Capture the cell that displays the provided text and extract its (X, Y) central coordinate. 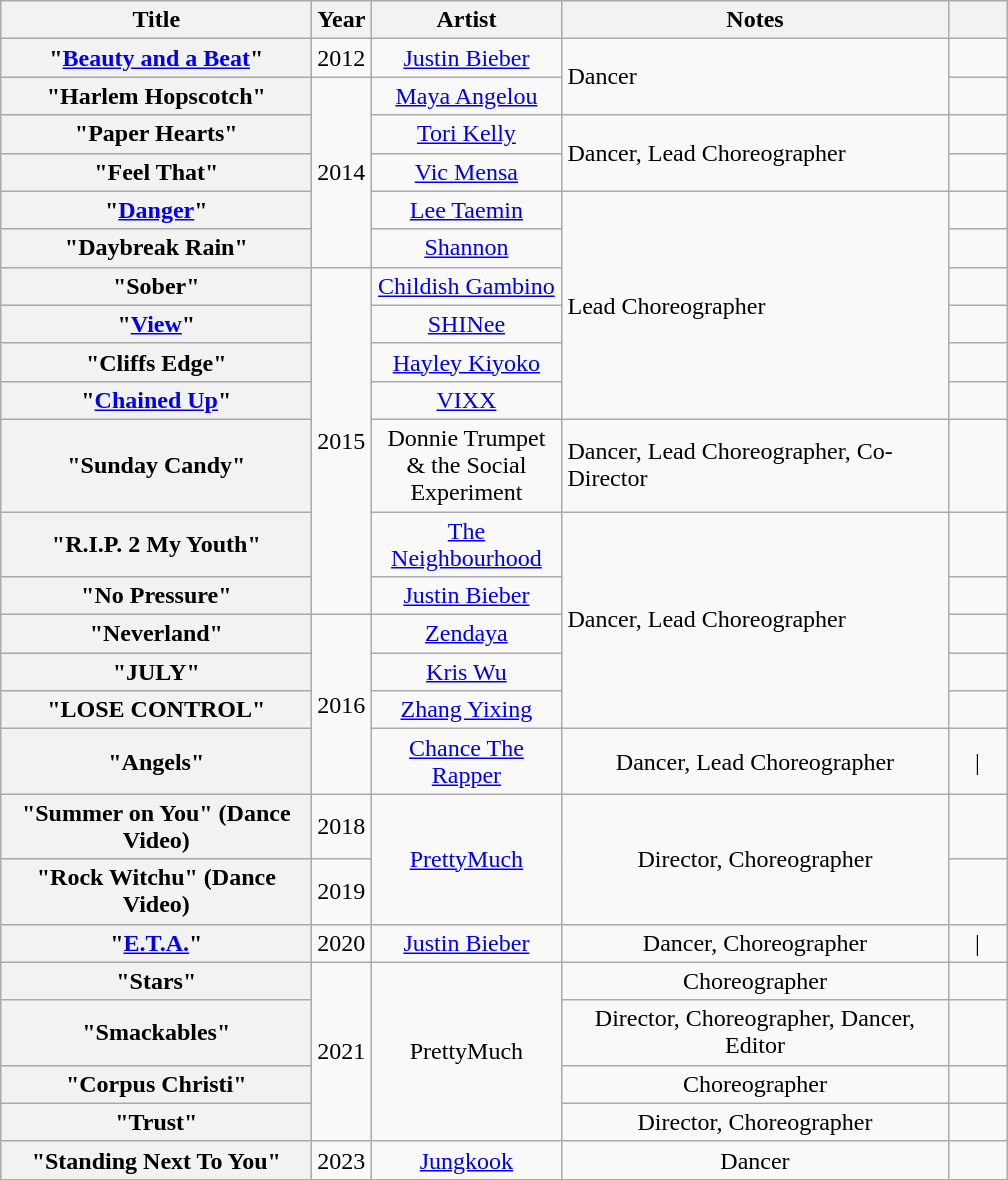
"R.I.P. 2 My Youth" (156, 544)
"Rock Witchu" (Dance Video) (156, 892)
Lead Choreographer (755, 305)
"Danger" (156, 210)
"Smackables" (156, 1032)
"Neverland" (156, 634)
"Daybreak Rain" (156, 248)
Zhang Yixing (466, 710)
"LOSE CONTROL" (156, 710)
2014 (342, 172)
"Harlem Hopscotch" (156, 96)
2023 (342, 1160)
Shannon (466, 248)
2012 (342, 58)
"Paper Hearts" (156, 134)
"JULY" (156, 672)
Artist (466, 20)
"Feel That" (156, 172)
Jungkook (466, 1160)
2020 (342, 943)
Title (156, 20)
"Corpus Christi" (156, 1084)
Lee Taemin (466, 210)
2018 (342, 826)
Maya Angelou (466, 96)
Kris Wu (466, 672)
"View" (156, 324)
"Angels" (156, 762)
Vic Mensa (466, 172)
"Summer on You" (Dance Video) (156, 826)
VIXX (466, 400)
2019 (342, 892)
Childish Gambino (466, 286)
Director, Choreographer, Dancer, Editor (755, 1032)
2015 (342, 440)
The Neighbourhood (466, 544)
Tori Kelly (466, 134)
"Cliffs Edge" (156, 362)
"Trust" (156, 1122)
"Beauty and a Beat" (156, 58)
Donnie Trumpet & the Social Experiment (466, 465)
Hayley Kiyoko (466, 362)
Dancer, Choreographer (755, 943)
Zendaya (466, 634)
Chance The Rapper (466, 762)
"Sober" (156, 286)
"No Pressure" (156, 596)
2021 (342, 1052)
2016 (342, 704)
Notes (755, 20)
SHINee (466, 324)
"E.T.A." (156, 943)
Dancer, Lead Choreographer, Co-Director (755, 465)
"Chained Up" (156, 400)
Year (342, 20)
"Sunday Candy" (156, 465)
"Stars" (156, 981)
"Standing Next To You" (156, 1160)
